Return the (x, y) coordinate for the center point of the cell that contains the specified text.  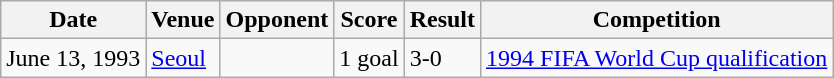
Venue (183, 20)
Score (369, 20)
1 goal (369, 58)
1994 FIFA World Cup qualification (657, 58)
June 13, 1993 (74, 58)
3-0 (442, 58)
Date (74, 20)
Competition (657, 20)
Opponent (277, 20)
Result (442, 20)
Seoul (183, 58)
